Identify which cell holds the provided text, then report its (x, y) central coordinate. 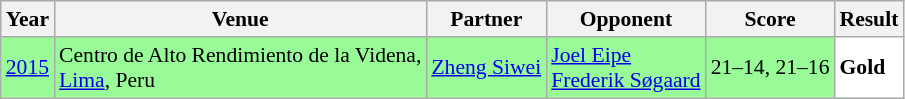
Joel Eipe Frederik Søgaard (626, 68)
Zheng Siwei (486, 68)
Score (770, 19)
Opponent (626, 19)
21–14, 21–16 (770, 68)
2015 (28, 68)
Centro de Alto Rendimiento de la Videna,Lima, Peru (240, 68)
Result (868, 19)
Venue (240, 19)
Gold (868, 68)
Partner (486, 19)
Year (28, 19)
